Detect which cell encompasses the target text, then output its [X, Y] center coordinate. 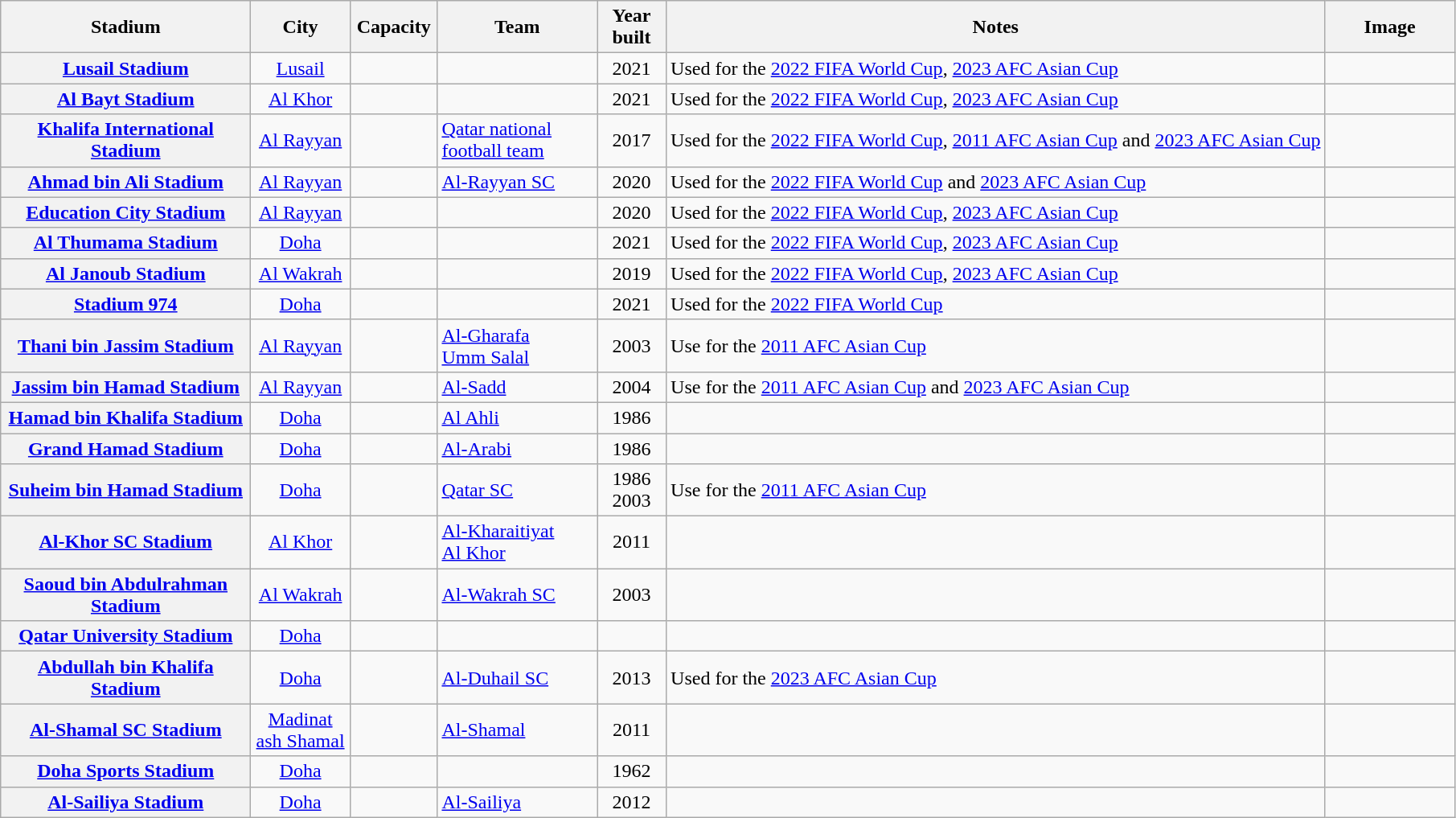
Al-Khor SC Stadium [125, 542]
Hamad bin Khalifa Stadium [125, 417]
Al-Duhail SC [518, 677]
Image [1389, 27]
Lusail [301, 68]
Saoud bin Abdulrahman Stadium [125, 595]
2013 [631, 677]
Al-Shamal [518, 730]
Suheim bin Hamad Stadium [125, 491]
Year built [631, 27]
Al Ahli [518, 417]
Lusail Stadium [125, 68]
Qatar University Stadium [125, 636]
Al-Wakrah SC [518, 595]
City [301, 27]
Jassim bin Hamad Stadium [125, 387]
1962 [631, 771]
Used for the 2022 FIFA World Cup and 2023 AFC Asian Cup [995, 182]
Qatar national football team [518, 140]
Ahmad bin Ali Stadium [125, 182]
Qatar SC [518, 491]
Use for the 2011 AFC Asian Cup and 2023 AFC Asian Cup [995, 387]
Education City Stadium [125, 212]
2019 [631, 273]
Al-Arabi [518, 448]
Used for the 2023 AFC Asian Cup [995, 677]
Al-Sailiya [518, 802]
Khalifa International Stadium [125, 140]
Al Bayt Stadium [125, 99]
19862003 [631, 491]
Madinat ash Shamal [301, 730]
Al-Shamal SC Stadium [125, 730]
Al Janoub Stadium [125, 273]
Stadium 974 [125, 304]
Capacity [394, 27]
Al-KharaitiyatAl Khor [518, 542]
Notes [995, 27]
Abdullah bin Khalifa Stadium [125, 677]
2012 [631, 802]
Grand Hamad Stadium [125, 448]
Used for the 2022 FIFA World Cup [995, 304]
Doha Sports Stadium [125, 771]
Al-Sadd [518, 387]
Al-Rayyan SC [518, 182]
Team [518, 27]
2004 [631, 387]
Al-GharafaUmm Salal [518, 346]
Stadium [125, 27]
Used for the 2022 FIFA World Cup, 2011 AFC Asian Cup and 2023 AFC Asian Cup [995, 140]
2017 [631, 140]
Thani bin Jassim Stadium [125, 346]
Al Thumama Stadium [125, 243]
Al-Sailiya Stadium [125, 802]
